Return the [X, Y] coordinate for the center point of the cell that contains the specified text.  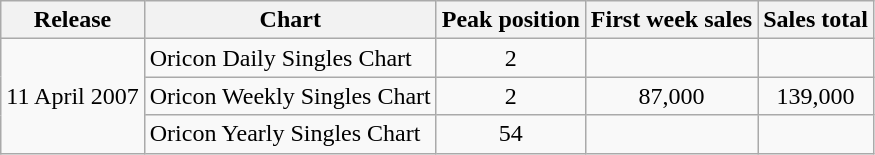
Release [73, 20]
11 April 2007 [73, 96]
139,000 [816, 96]
Oricon Daily Singles Chart [290, 58]
Oricon Weekly Singles Chart [290, 96]
First week sales [671, 20]
54 [510, 134]
Sales total [816, 20]
Peak position [510, 20]
87,000 [671, 96]
Chart [290, 20]
Oricon Yearly Singles Chart [290, 134]
